Determine the (x, y) coordinate at the center of the cell enclosing the given text.  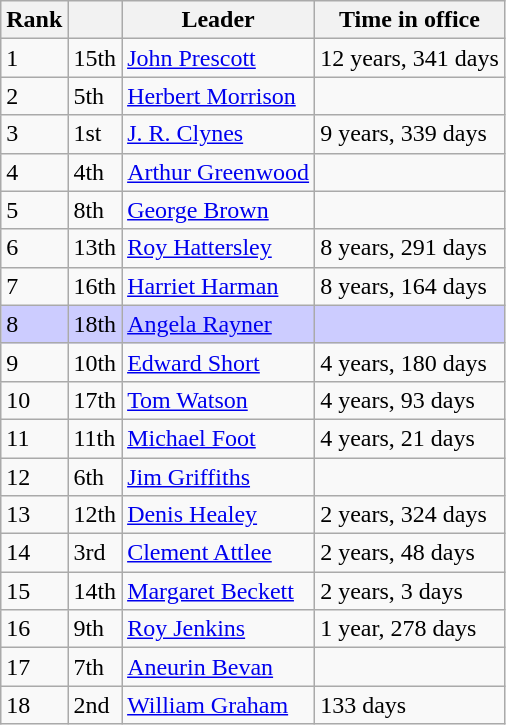
Clement Attlee (218, 553)
William Graham (218, 705)
9 (34, 362)
J. R. Clynes (218, 134)
Aneurin Bevan (218, 667)
Harriet Harman (218, 286)
2nd (95, 705)
1 year, 278 days (410, 629)
8 years, 164 days (410, 286)
Roy Jenkins (218, 629)
4th (95, 172)
3rd (95, 553)
13 (34, 515)
5th (95, 96)
Edward Short (218, 362)
4 (34, 172)
18th (95, 324)
Jim Griffiths (218, 477)
12 years, 341 days (410, 58)
8th (95, 210)
John Prescott (218, 58)
7 (34, 286)
13th (95, 248)
15 (34, 591)
17 (34, 667)
9 years, 339 days (410, 134)
Michael Foot (218, 438)
Herbert Morrison (218, 96)
8 years, 291 days (410, 248)
1 (34, 58)
Angela Rayner (218, 324)
Denis Healey (218, 515)
Rank (34, 20)
17th (95, 400)
Leader (218, 20)
14 (34, 553)
1st (95, 134)
12 (34, 477)
133 days (410, 705)
4 years, 21 days (410, 438)
Arthur Greenwood (218, 172)
5 (34, 210)
9th (95, 629)
2 (34, 96)
George Brown (218, 210)
6 (34, 248)
Margaret Beckett (218, 591)
Time in office (410, 20)
11 (34, 438)
2 years, 48 days (410, 553)
2 years, 324 days (410, 515)
16 (34, 629)
10th (95, 362)
10 (34, 400)
18 (34, 705)
15th (95, 58)
Roy Hattersley (218, 248)
8 (34, 324)
2 years, 3 days (410, 591)
16th (95, 286)
12th (95, 515)
Tom Watson (218, 400)
3 (34, 134)
6th (95, 477)
14th (95, 591)
4 years, 180 days (410, 362)
4 years, 93 days (410, 400)
7th (95, 667)
11th (95, 438)
